Scan for the cell matching the given text and deliver its (X, Y) coordinate at center. 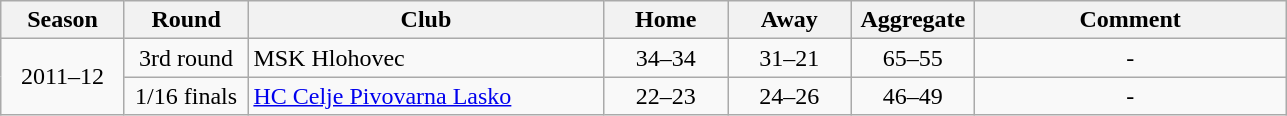
Home (666, 20)
HC Celje Pivovarna Lasko (426, 96)
Round (186, 20)
31–21 (790, 58)
Comment (1130, 20)
MSK Hlohovec (426, 58)
24–26 (790, 96)
Club (426, 20)
Aggregate (913, 20)
Away (790, 20)
65–55 (913, 58)
46–49 (913, 96)
22–23 (666, 96)
2011–12 (63, 77)
1/16 finals (186, 96)
Season (63, 20)
34–34 (666, 58)
3rd round (186, 58)
